Extract the (x, y) coordinate from the center of the cell holding the provided text.  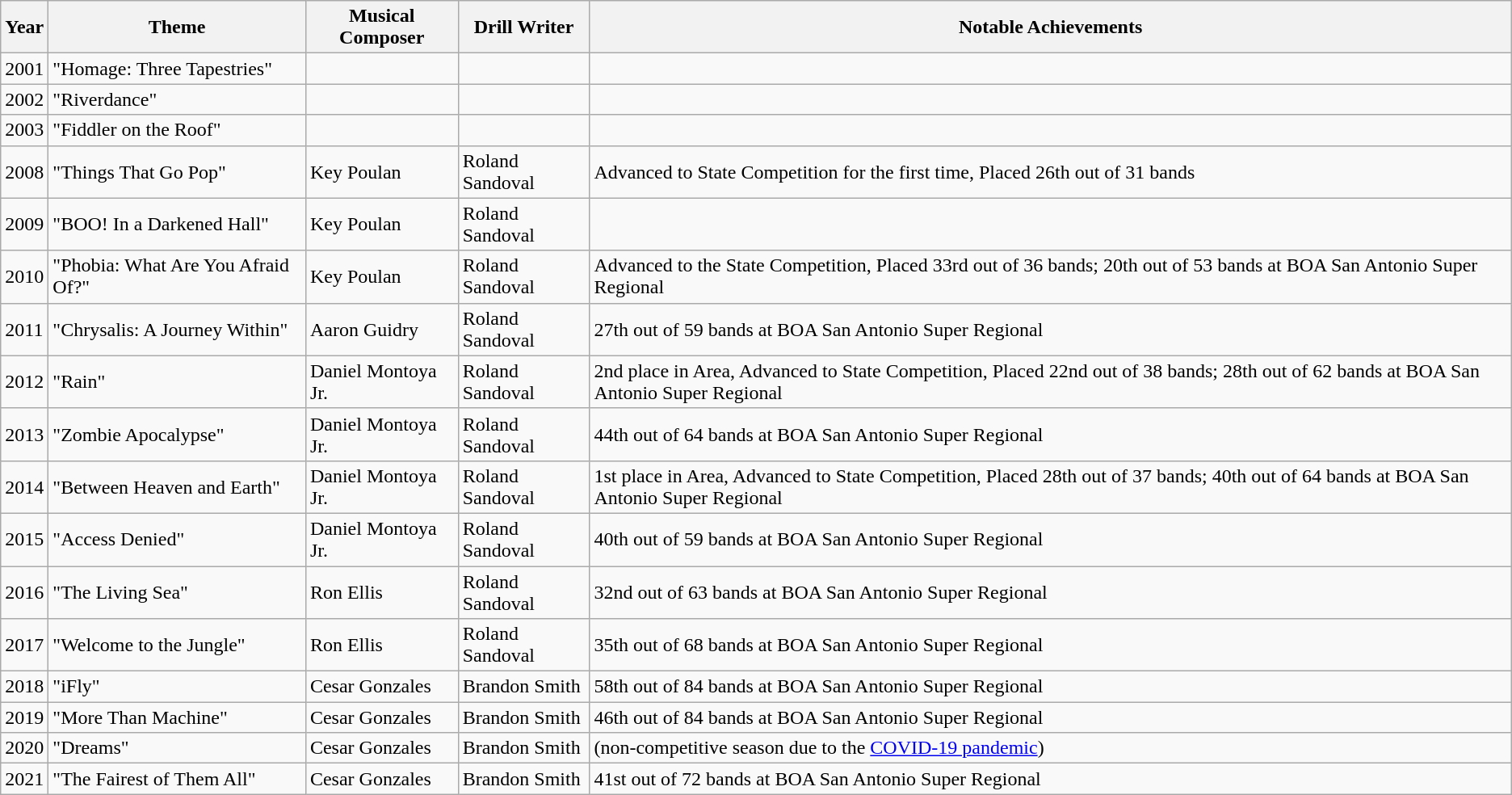
2010 (24, 276)
"The Living Sea" (178, 591)
"BOO! In a Darkened Hall" (178, 225)
"Zombie Apocalypse" (178, 435)
2001 (24, 69)
58th out of 84 bands at BOA San Antonio Super Regional (1050, 687)
46th out of 84 bands at BOA San Antonio Super Regional (1050, 717)
2016 (24, 591)
2020 (24, 748)
2008 (24, 171)
2014 (24, 486)
41st out of 72 bands at BOA San Antonio Super Regional (1050, 779)
2003 (24, 130)
2019 (24, 717)
"Fiddler on the Roof" (178, 130)
2015 (24, 540)
"Homage: Three Tapestries" (178, 69)
"Welcome to the Jungle" (178, 645)
"More Than Machine" (178, 717)
Drill Writer (523, 27)
2009 (24, 225)
(non-competitive season due to the COVID-19 pandemic) (1050, 748)
2021 (24, 779)
"iFly" (178, 687)
"The Fairest of Them All" (178, 779)
44th out of 64 bands at BOA San Antonio Super Regional (1050, 435)
Advanced to State Competition for the first time, Placed 26th out of 31 bands (1050, 171)
Advanced to the State Competition, Placed 33rd out of 36 bands; 20th out of 53 bands at BOA San Antonio Super Regional (1050, 276)
Theme (178, 27)
2nd place in Area, Advanced to State Competition, Placed 22nd out of 38 bands; 28th out of 62 bands at BOA San Antonio Super Regional (1050, 381)
2018 (24, 687)
2017 (24, 645)
"Access Denied" (178, 540)
"Phobia: What Are You Afraid Of?" (178, 276)
2011 (24, 330)
1st place in Area, Advanced to State Competition, Placed 28th out of 37 bands; 40th out of 64 bands at BOA San Antonio Super Regional (1050, 486)
Musical Composer (381, 27)
Notable Achievements (1050, 27)
2013 (24, 435)
"Things That Go Pop" (178, 171)
32nd out of 63 bands at BOA San Antonio Super Regional (1050, 591)
"Rain" (178, 381)
40th out of 59 bands at BOA San Antonio Super Regional (1050, 540)
"Riverdance" (178, 99)
2002 (24, 99)
Year (24, 27)
"Dreams" (178, 748)
Aaron Guidry (381, 330)
"Chrysalis: A Journey Within" (178, 330)
27th out of 59 bands at BOA San Antonio Super Regional (1050, 330)
2012 (24, 381)
35th out of 68 bands at BOA San Antonio Super Regional (1050, 645)
"Between Heaven and Earth" (178, 486)
